Search for the cell housing the specified text and yield its (X, Y) center coordinate. 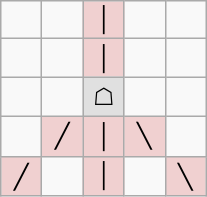
☖ (104, 97)
